Determine the [x, y] coordinate at the center of the cell enclosing the given text.  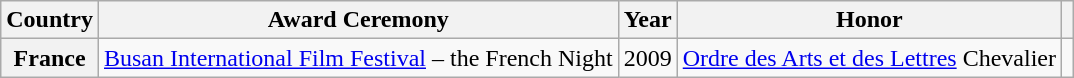
Year [648, 20]
Award Ceremony [358, 20]
Honor [869, 20]
France [50, 58]
Ordre des Arts et des Lettres Chevalier [869, 58]
Country [50, 20]
2009 [648, 58]
Busan International Film Festival – the French Night [358, 58]
